Extract the [x, y] coordinate from the center of the cell holding the provided text.  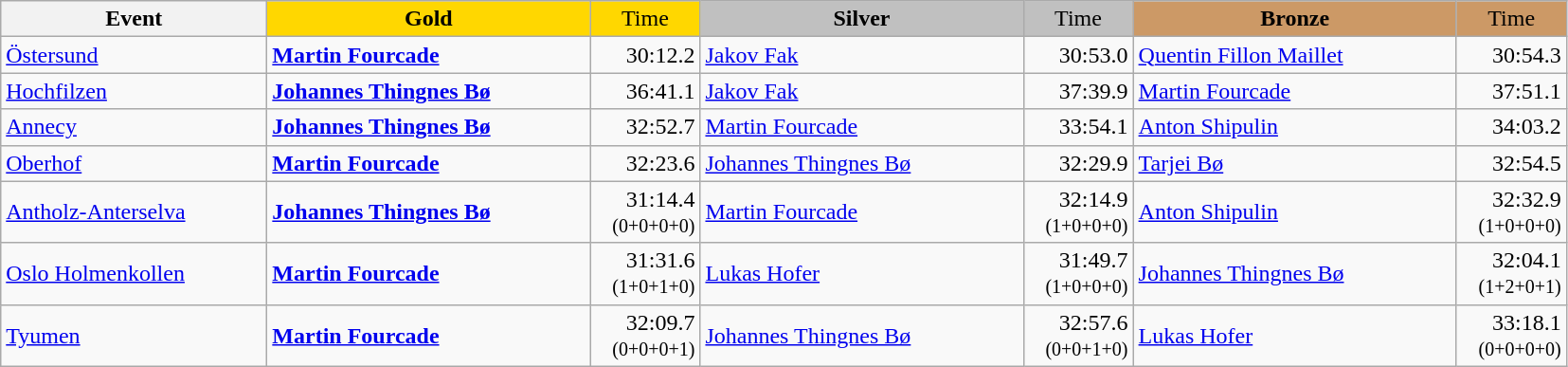
Gold [428, 19]
Östersund [135, 55]
32:14.9(1+0+0+0) [1078, 212]
32:57.6(0+0+1+0) [1078, 336]
31:49.7(1+0+0+0) [1078, 273]
32:04.1(1+2+0+1) [1511, 273]
32:29.9 [1078, 163]
Bronze [1294, 19]
32:23.6 [645, 163]
30:53.0 [1078, 55]
Antholz-Anterselva [135, 212]
32:32.9(1+0+0+0) [1511, 212]
34:03.2 [1511, 127]
Annecy [135, 127]
32:54.5 [1511, 163]
32:52.7 [645, 127]
33:54.1 [1078, 127]
31:14.4(0+0+0+0) [645, 212]
36:41.1 [645, 91]
37:51.1 [1511, 91]
30:12.2 [645, 55]
Silver [862, 19]
Tarjei Bø [1294, 163]
Tyumen [135, 336]
30:54.3 [1511, 55]
31:31.6(1+0+1+0) [645, 273]
Oberhof [135, 163]
Oslo Holmenkollen [135, 273]
Event [135, 19]
33:18.1(0+0+0+0) [1511, 336]
32:09.7(0+0+0+1) [645, 336]
Hochfilzen [135, 91]
Quentin Fillon Maillet [1294, 55]
37:39.9 [1078, 91]
